Scan for the cell matching the given text and deliver its (x, y) coordinate at center. 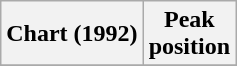
Chart (1992) (72, 34)
Peakposition (189, 34)
